Return [x, y] of the center of cell containing provided text 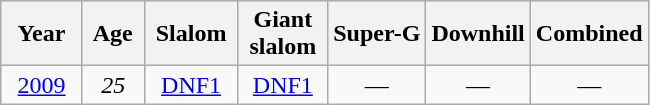
Slalom [191, 34]
Combined [589, 34]
Downhill [478, 34]
2009 [42, 85]
Age [113, 34]
25 [113, 85]
Giant slalom [283, 34]
Year [42, 34]
Super-G [377, 34]
